Pinpoint the cell where the given text exists, returning its [X, Y] midpoint coordinate. 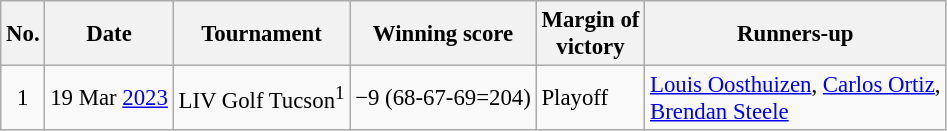
19 Mar 2023 [109, 98]
Date [109, 34]
Playoff [590, 98]
Louis Oosthuizen, Carlos Ortiz, Brendan Steele [796, 98]
No. [23, 34]
Winning score [443, 34]
Tournament [262, 34]
1 [23, 98]
LIV Golf Tucson1 [262, 98]
Runners-up [796, 34]
Margin ofvictory [590, 34]
−9 (68-67-69=204) [443, 98]
